Pinpoint the cell where the given text exists, returning its [X, Y] midpoint coordinate. 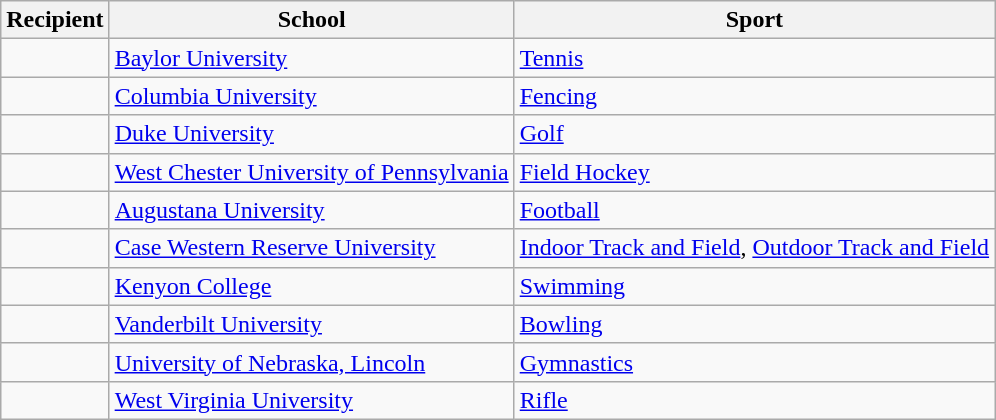
Swimming [754, 286]
Football [754, 210]
Field Hockey [754, 172]
Recipient [55, 20]
Baylor University [312, 58]
Kenyon College [312, 286]
Golf [754, 134]
University of Nebraska, Lincoln [312, 362]
Fencing [754, 96]
Gymnastics [754, 362]
Tennis [754, 58]
West Virginia University [312, 400]
Case Western Reserve University [312, 248]
Augustana University [312, 210]
Columbia University [312, 96]
West Chester University of Pennsylvania [312, 172]
Bowling [754, 324]
Sport [754, 20]
Duke University [312, 134]
School [312, 20]
Rifle [754, 400]
Indoor Track and Field, Outdoor Track and Field [754, 248]
Vanderbilt University [312, 324]
